Return (x, y) of the center of cell containing provided text 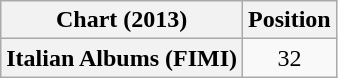
Italian Albums (FIMI) (122, 58)
Position (290, 20)
Chart (2013) (122, 20)
32 (290, 58)
